Identify which cell holds the provided text, then report its [X, Y] central coordinate. 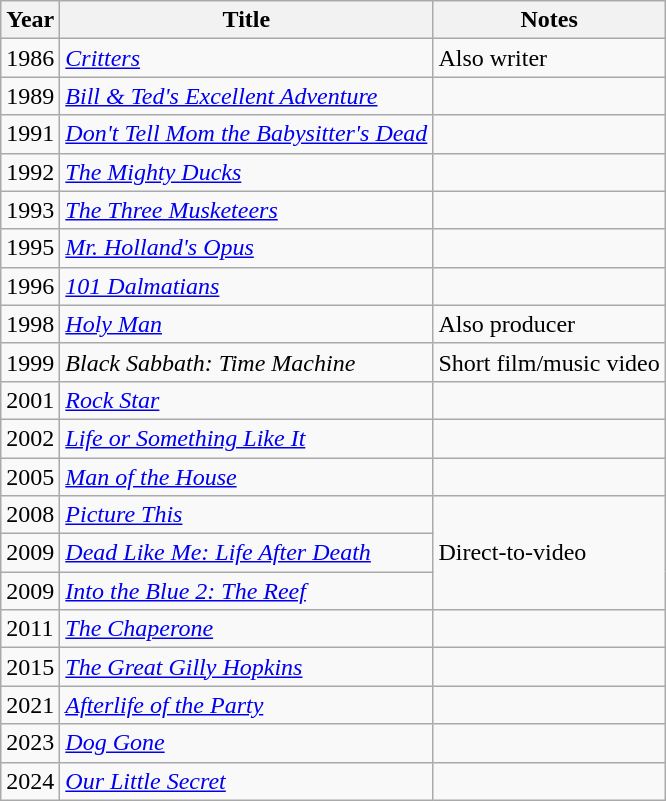
Afterlife of the Party [246, 705]
1996 [30, 286]
The Chaperone [246, 629]
1986 [30, 58]
The Mighty Ducks [246, 172]
Dead Like Me: Life After Death [246, 553]
2005 [30, 477]
Mr. Holland's Opus [246, 248]
Direct-to-video [549, 553]
Short film/music video [549, 362]
Also producer [549, 324]
Picture This [246, 515]
The Great Gilly Hopkins [246, 667]
1992 [30, 172]
Title [246, 20]
Holy Man [246, 324]
2008 [30, 515]
2024 [30, 781]
1993 [30, 210]
101 Dalmatians [246, 286]
Rock Star [246, 400]
Bill & Ted's Excellent Adventure [246, 96]
2011 [30, 629]
1999 [30, 362]
2001 [30, 400]
Also writer [549, 58]
2021 [30, 705]
Man of the House [246, 477]
The Three Musketeers [246, 210]
1991 [30, 134]
Black Sabbath: Time Machine [246, 362]
1995 [30, 248]
2002 [30, 438]
Year [30, 20]
Notes [549, 20]
2023 [30, 743]
2015 [30, 667]
Don't Tell Mom the Babysitter's Dead [246, 134]
Life or Something Like It [246, 438]
Our Little Secret [246, 781]
Critters [246, 58]
Dog Gone [246, 743]
Into the Blue 2: The Reef [246, 591]
1998 [30, 324]
1989 [30, 96]
